Capture the cell that displays the provided text and extract its [x, y] central coordinate. 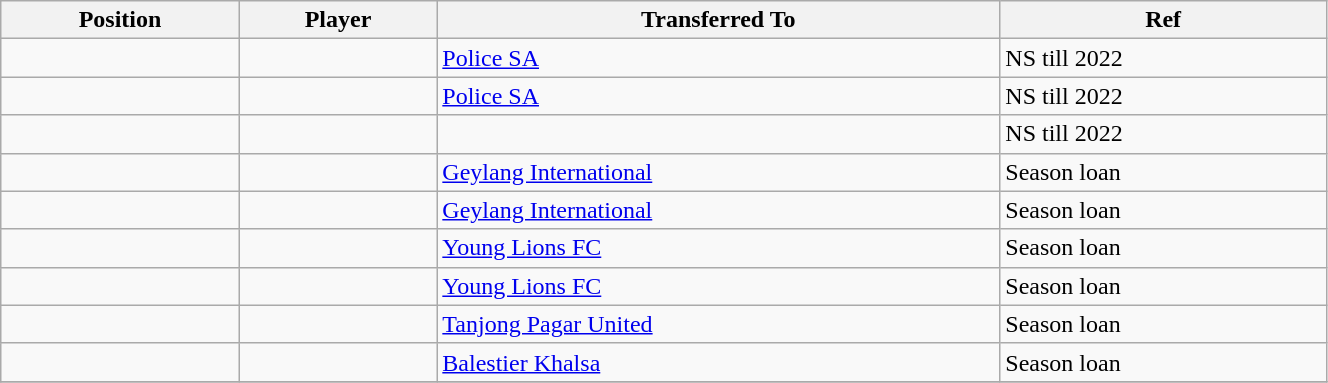
Balestier Khalsa [718, 362]
Tanjong Pagar United [718, 324]
Player [338, 20]
Transferred To [718, 20]
Ref [1164, 20]
Position [120, 20]
